From the cell containing the given text, extract its center point as [x, y] coordinate. 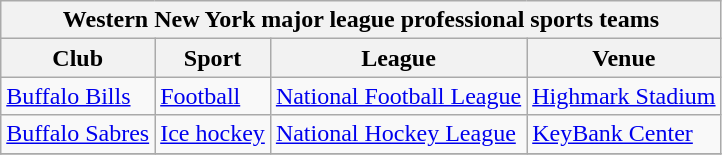
Buffalo Bills [78, 96]
Sport [213, 58]
National Football League [398, 96]
Club [78, 58]
Ice hockey [213, 134]
Buffalo Sabres [78, 134]
Highmark Stadium [624, 96]
Western New York major league professional sports teams [361, 20]
Venue [624, 58]
KeyBank Center [624, 134]
Football [213, 96]
National Hockey League [398, 134]
League [398, 58]
